Search for the cell housing the specified text and yield its [X, Y] center coordinate. 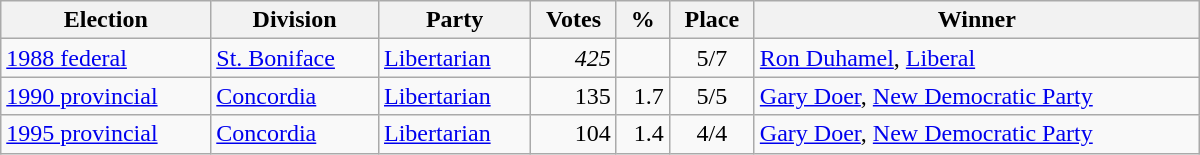
5/7 [712, 58]
1.7 [642, 96]
1995 provincial [106, 134]
St. Boniface [295, 58]
% [642, 20]
Place [712, 20]
Ron Duhamel, Liberal [976, 58]
Votes [574, 20]
Division [295, 20]
135 [574, 96]
104 [574, 134]
425 [574, 58]
Party [454, 20]
Election [106, 20]
Winner [976, 20]
4/4 [712, 134]
1990 provincial [106, 96]
1.4 [642, 134]
1988 federal [106, 58]
5/5 [712, 96]
